Find where the given text appears and provide that cell's center as [X, Y] coordinate. 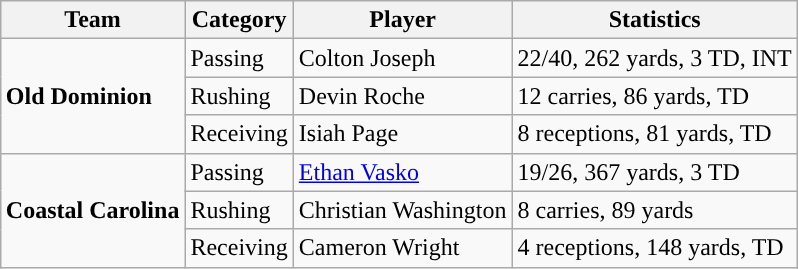
8 carries, 89 yards [654, 210]
12 carries, 86 yards, TD [654, 96]
22/40, 262 yards, 3 TD, INT [654, 58]
8 receptions, 81 yards, TD [654, 134]
Isiah Page [402, 134]
Player [402, 20]
Devin Roche [402, 96]
Coastal Carolina [92, 210]
Old Dominion [92, 96]
Ethan Vasko [402, 172]
4 receptions, 148 yards, TD [654, 248]
Christian Washington [402, 210]
Cameron Wright [402, 248]
Colton Joseph [402, 58]
Team [92, 20]
Category [239, 20]
19/26, 367 yards, 3 TD [654, 172]
Statistics [654, 20]
